Scan for the cell matching the given text and deliver its [X, Y] coordinate at center. 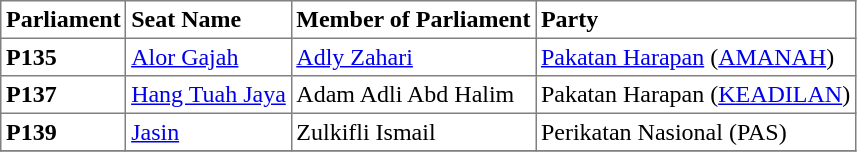
Hang Tuah Jaya [208, 95]
Alor Gajah [208, 57]
Member of Parliament [414, 20]
Pakatan Harapan (AMANAH) [696, 57]
Adly Zahari [414, 57]
Parliament [64, 20]
P139 [64, 132]
Zulkifli Ismail [414, 132]
P137 [64, 95]
Seat Name [208, 20]
Perikatan Nasional (PAS) [696, 132]
Jasin [208, 132]
Pakatan Harapan (KEADILAN) [696, 95]
P135 [64, 57]
Party [696, 20]
Adam Adli Abd Halim [414, 95]
